From the cell containing the given text, extract its center point as (X, Y) coordinate. 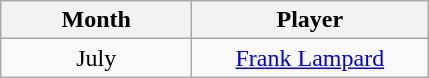
July (96, 58)
Player (310, 20)
Month (96, 20)
Frank Lampard (310, 58)
